Locate the cell with the specified text and output its [x, y] center coordinate. 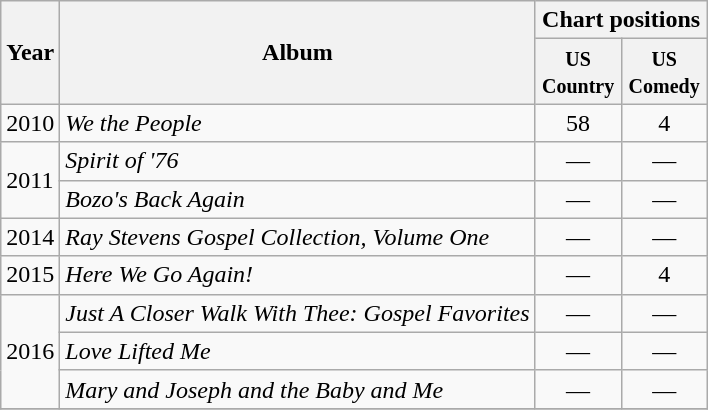
Chart positions [621, 20]
2010 [30, 123]
2014 [30, 237]
Spirit of '76 [298, 161]
Love Lifted Me [298, 351]
We the People [298, 123]
Just A Closer Walk With Thee: Gospel Favorites [298, 313]
Year [30, 52]
Mary and Joseph and the Baby and Me [298, 389]
Here We Go Again! [298, 275]
Bozo's Back Again [298, 199]
US Comedy [664, 72]
US Country [578, 72]
58 [578, 123]
2015 [30, 275]
Ray Stevens Gospel Collection, Volume One [298, 237]
2011 [30, 180]
2016 [30, 351]
Album [298, 52]
